Detect which cell encompasses the target text, then output its [x, y] center coordinate. 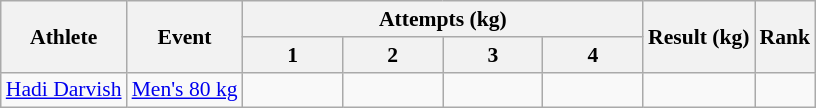
1 [293, 55]
4 [593, 55]
3 [493, 55]
Men's 80 kg [185, 90]
Attempts (kg) [443, 19]
Athlete [64, 36]
Hadi Darvish [64, 90]
Result (kg) [698, 36]
2 [393, 55]
Event [185, 36]
Rank [786, 36]
